Provide the [X, Y] coordinate of the cell's center where the given text is located.  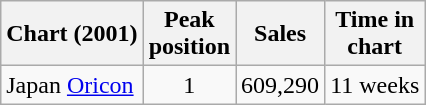
609,290 [280, 85]
Time inchart [375, 34]
11 weeks [375, 85]
Chart (2001) [72, 34]
1 [189, 85]
Sales [280, 34]
Japan Oricon [72, 85]
Peakposition [189, 34]
